From the cell containing the given text, extract its center point as [X, Y] coordinate. 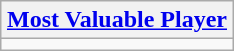
Most Valuable Player [116, 20]
